Provide the (X, Y) coordinate of the cell's center where the given text is located.  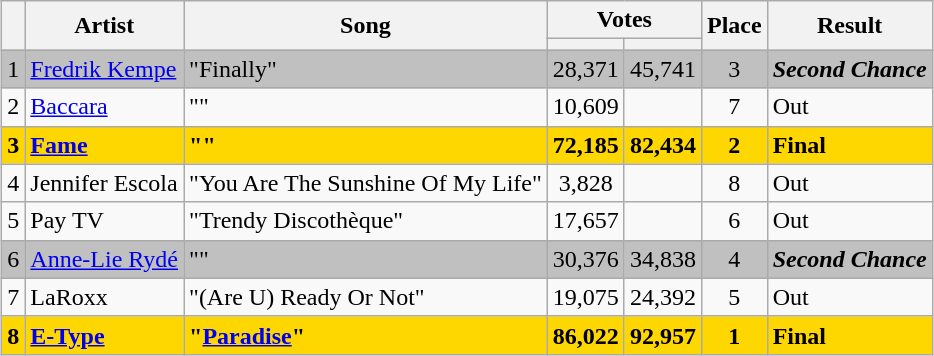
30,376 (586, 259)
Artist (104, 26)
10,609 (586, 107)
82,434 (662, 145)
"(Are U) Ready Or Not" (366, 297)
E-Type (104, 335)
"You Are The Sunshine Of My Life" (366, 183)
Pay TV (104, 221)
45,741 (662, 69)
86,022 (586, 335)
"Finally" (366, 69)
Fredrik Kempe (104, 69)
Anne-Lie Rydé (104, 259)
Baccara (104, 107)
24,392 (662, 297)
Fame (104, 145)
3,828 (586, 183)
92,957 (662, 335)
Votes (624, 20)
19,075 (586, 297)
34,838 (662, 259)
17,657 (586, 221)
Jennifer Escola (104, 183)
Result (850, 26)
72,185 (586, 145)
"Paradise" (366, 335)
Place (734, 26)
Song (366, 26)
28,371 (586, 69)
"Trendy Discothèque" (366, 221)
LaRoxx (104, 297)
